Output the (x, y) coordinate of the center of the cell containing the given text.  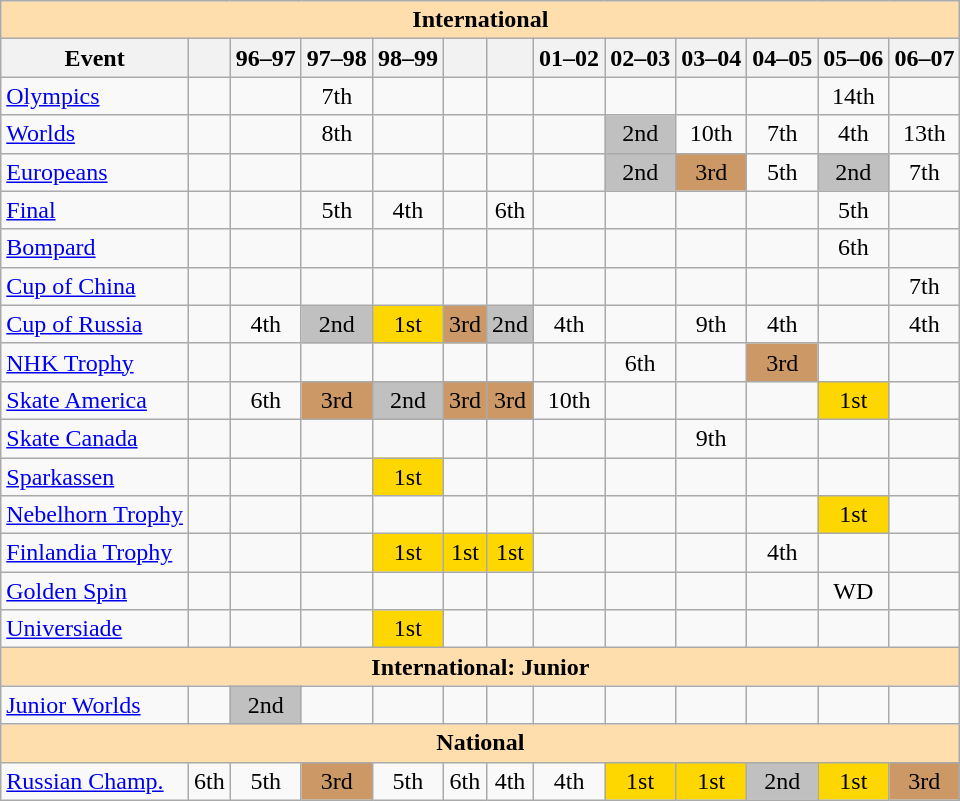
Junior Worlds (95, 705)
96–97 (266, 58)
Universiade (95, 629)
NHK Trophy (95, 362)
Nebelhorn Trophy (95, 515)
Europeans (95, 172)
Event (95, 58)
Skate America (95, 400)
Russian Champ. (95, 781)
04–05 (782, 58)
Skate Canada (95, 438)
05–06 (854, 58)
Cup of Russia (95, 324)
14th (854, 96)
02–03 (640, 58)
Cup of China (95, 286)
03–04 (712, 58)
Olympics (95, 96)
8th (336, 134)
13th (924, 134)
01–02 (570, 58)
WD (854, 591)
Sparkassen (95, 477)
National (480, 743)
Worlds (95, 134)
International (480, 20)
98–99 (408, 58)
International: Junior (480, 667)
Final (95, 210)
Golden Spin (95, 591)
06–07 (924, 58)
97–98 (336, 58)
Bompard (95, 248)
Finlandia Trophy (95, 553)
